Return the [x, y] coordinate for the center point of the cell that contains the specified text.  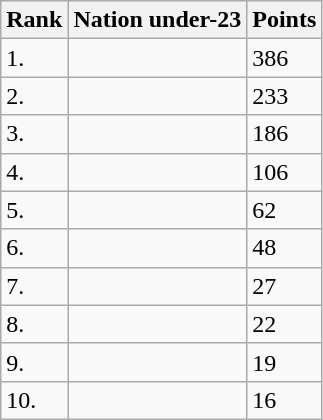
22 [284, 324]
186 [284, 134]
48 [284, 248]
9. [34, 362]
233 [284, 96]
19 [284, 362]
8. [34, 324]
7. [34, 286]
1. [34, 58]
4. [34, 172]
386 [284, 58]
5. [34, 210]
3. [34, 134]
106 [284, 172]
6. [34, 248]
27 [284, 286]
62 [284, 210]
Points [284, 20]
16 [284, 400]
2. [34, 96]
10. [34, 400]
Rank [34, 20]
Nation under-23 [158, 20]
